Identify which cell holds the provided text, then report its (X, Y) central coordinate. 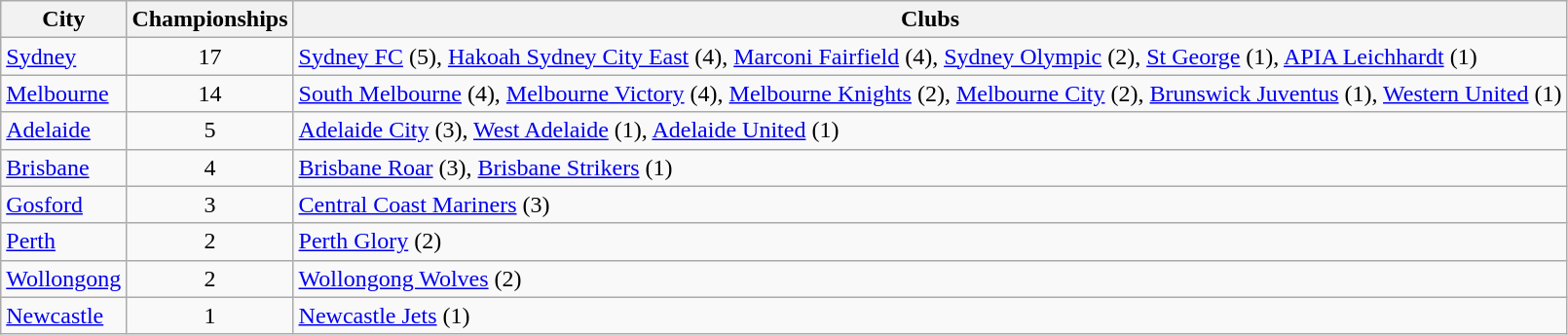
Brisbane (64, 167)
5 (210, 130)
3 (210, 205)
Brisbane Roar (3), Brisbane Strikers (1) (930, 167)
City (64, 19)
Perth Glory (2) (930, 242)
Wollongong Wolves (2) (930, 279)
Adelaide City (3), West Adelaide (1), Adelaide United (1) (930, 130)
Perth (64, 242)
Newcastle (64, 316)
Clubs (930, 19)
Championships (210, 19)
Newcastle Jets (1) (930, 316)
Sydney (64, 56)
1 (210, 316)
Central Coast Mariners (3) (930, 205)
17 (210, 56)
Adelaide (64, 130)
Gosford (64, 205)
South Melbourne (4), Melbourne Victory (4), Melbourne Knights (2), Melbourne City (2), Brunswick Juventus (1), Western United (1) (930, 93)
Sydney FC (5), Hakoah Sydney City East (4), Marconi Fairfield (4), Sydney Olympic (2), St George (1), APIA Leichhardt (1) (930, 56)
Wollongong (64, 279)
4 (210, 167)
14 (210, 93)
Melbourne (64, 93)
